Find where the given text appears and provide that cell's center as [x, y] coordinate. 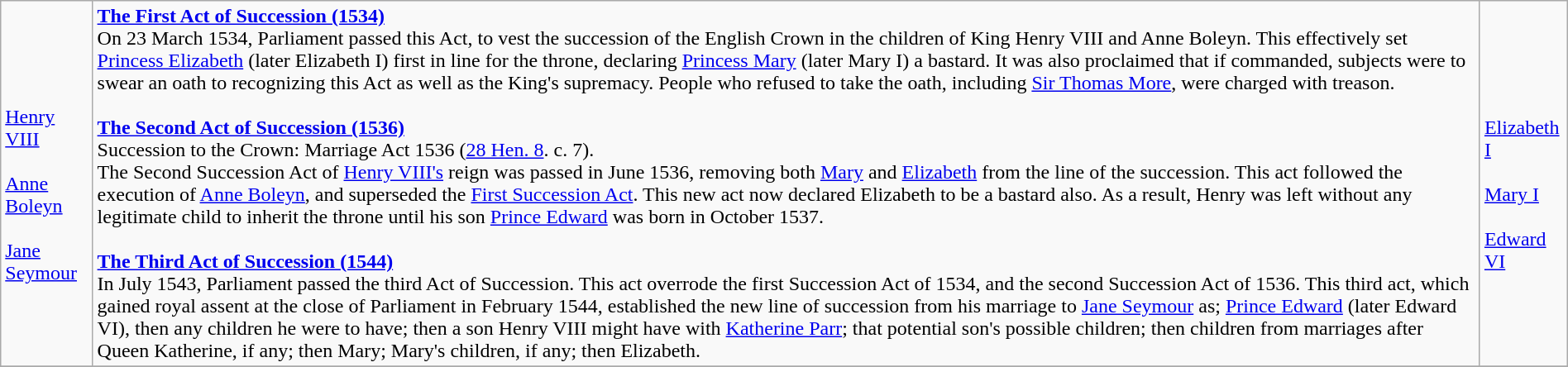
Elizabeth IMary IEdward VI [1523, 183]
Henry VIII Anne BoleynJane Seymour [46, 183]
